Detect which cell encompasses the target text, then output its (X, Y) center coordinate. 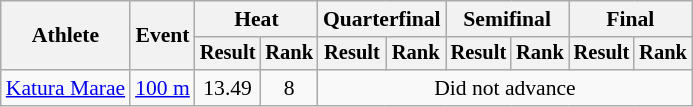
Semifinal (508, 19)
Heat (256, 19)
Event (162, 36)
13.49 (228, 88)
8 (289, 88)
Katura Marae (66, 88)
Quarterfinal (382, 19)
100 m (162, 88)
Athlete (66, 36)
Final (630, 19)
Did not advance (505, 88)
